Locate the cell with the specified text and output its (X, Y) center coordinate. 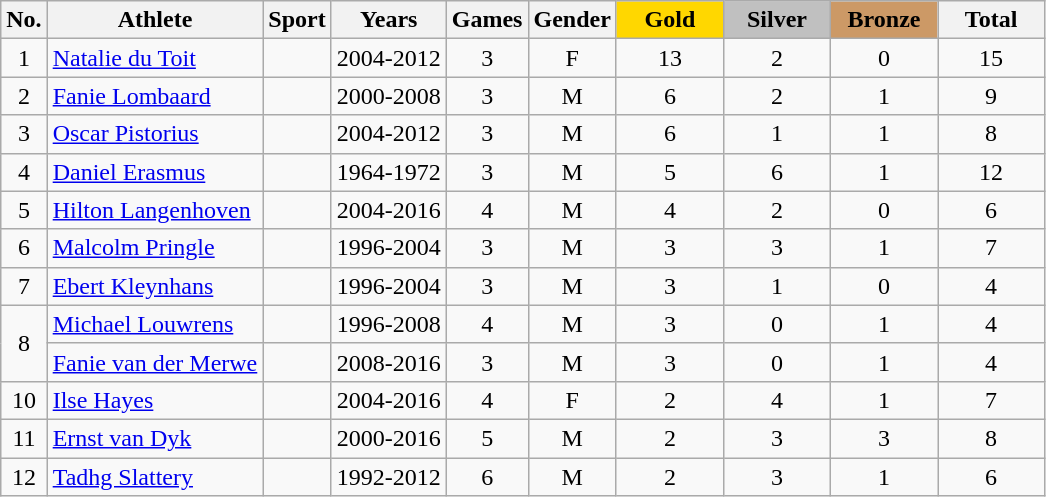
2000-2016 (388, 438)
Sport (297, 20)
No. (24, 20)
Athlete (155, 20)
1964-1972 (388, 172)
9 (992, 96)
1992-2012 (388, 477)
1996-2008 (388, 324)
Gender (572, 20)
Bronze (884, 20)
Fanie van der Merwe (155, 362)
13 (670, 58)
Ilse Hayes (155, 400)
Michael Louwrens (155, 324)
Total (992, 20)
15 (992, 58)
Daniel Erasmus (155, 172)
Games (487, 20)
10 (24, 400)
Gold (670, 20)
Years (388, 20)
Natalie du Toit (155, 58)
Oscar Pistorius (155, 134)
Ernst van Dyk (155, 438)
Malcolm Pringle (155, 248)
2000-2008 (388, 96)
Fanie Lombaard (155, 96)
Hilton Langenhoven (155, 210)
Silver (776, 20)
11 (24, 438)
2008-2016 (388, 362)
Tadhg Slattery (155, 477)
Ebert Kleynhans (155, 286)
